Search for the cell housing the specified text and yield its (X, Y) center coordinate. 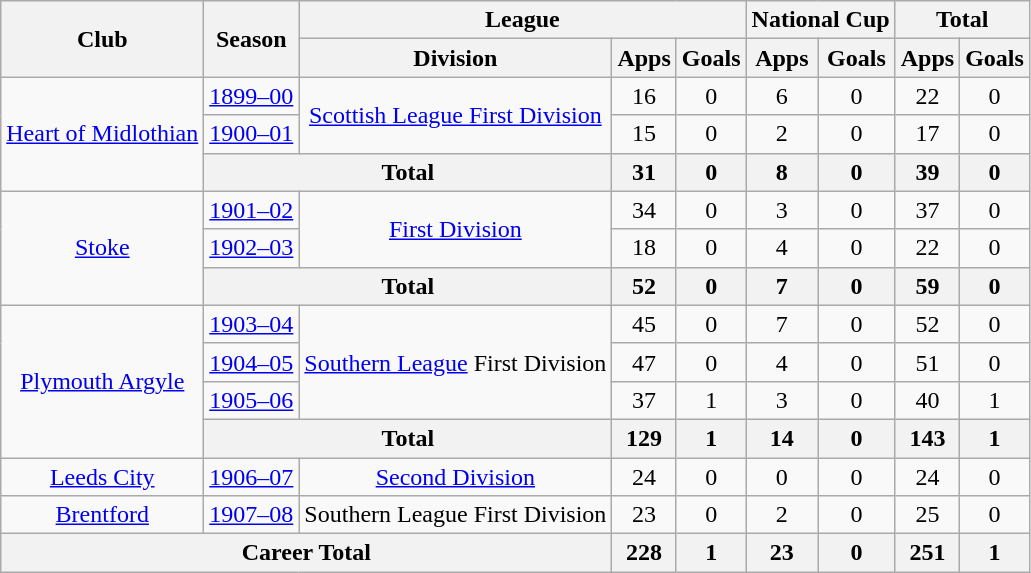
59 (927, 286)
1899–00 (252, 96)
1900–01 (252, 134)
Heart of Midlothian (102, 134)
15 (644, 134)
45 (644, 324)
1905–06 (252, 400)
129 (644, 438)
6 (782, 96)
251 (927, 553)
Brentford (102, 515)
Second Division (456, 477)
39 (927, 172)
League (522, 20)
Career Total (306, 553)
Plymouth Argyle (102, 381)
31 (644, 172)
Scottish League First Division (456, 115)
1907–08 (252, 515)
First Division (456, 229)
17 (927, 134)
Stoke (102, 248)
51 (927, 362)
34 (644, 210)
228 (644, 553)
Leeds City (102, 477)
1901–02 (252, 210)
40 (927, 400)
8 (782, 172)
National Cup (820, 20)
25 (927, 515)
Club (102, 39)
1904–05 (252, 362)
1906–07 (252, 477)
1902–03 (252, 248)
Season (252, 39)
18 (644, 248)
143 (927, 438)
1903–04 (252, 324)
47 (644, 362)
14 (782, 438)
Division (456, 58)
16 (644, 96)
